Pinpoint the cell where the given text exists, returning its (x, y) midpoint coordinate. 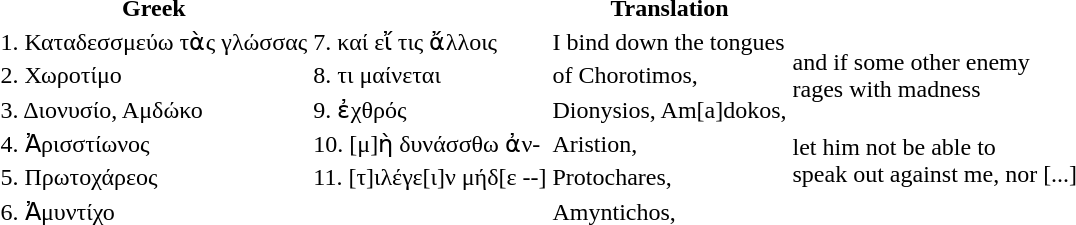
of Chorotimos, (670, 75)
11. [τ]ιλέγε[ι]ν μήδ[ε --] (430, 177)
Dionysios, Am[a]dokos, (670, 110)
Protochares, (670, 177)
10. [μ]ὴ δυνάσσθω ἀν- (430, 144)
I bind down the tongues (670, 42)
9. ἐχθρός (430, 110)
Aristion, (670, 144)
7. καί εἴ τις ἄλλοις (430, 42)
8. τι μαίνεται (430, 75)
